Return [x, y] of the center of cell containing provided text 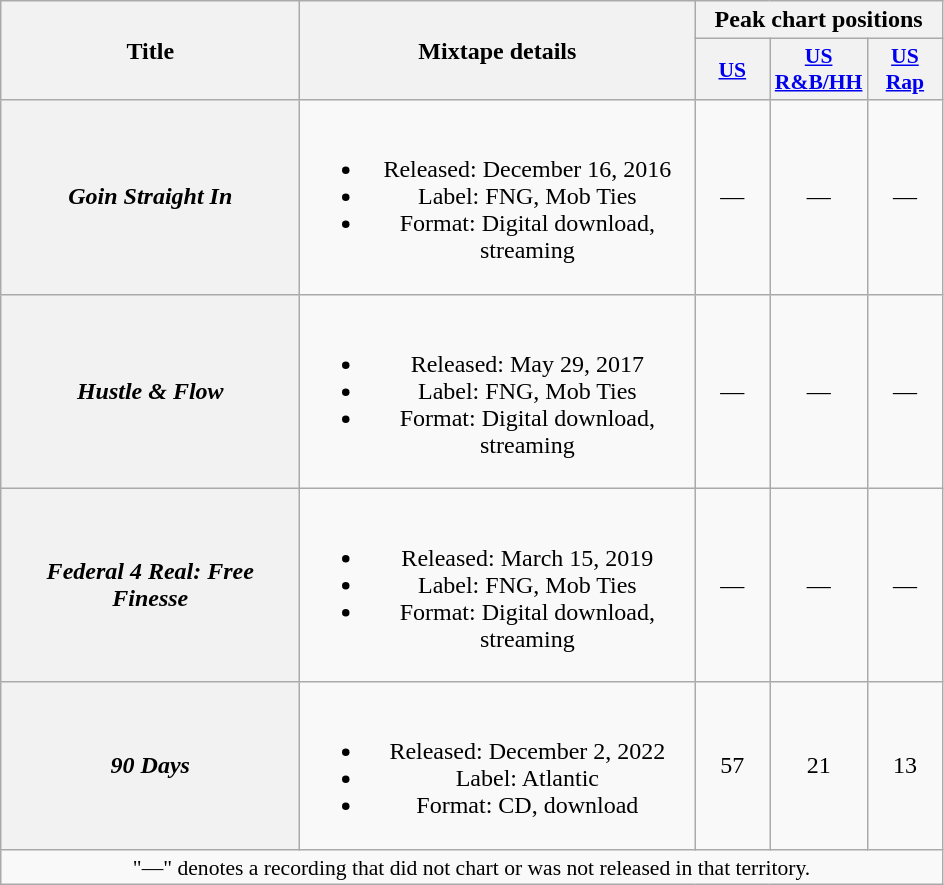
Goin Straight In [150, 197]
Peak chart positions [819, 20]
Hustle & Flow [150, 391]
13 [904, 766]
90 Days [150, 766]
US R&B/HH [819, 70]
Released: December 16, 2016Label: FNG, Mob TiesFormat: Digital download, streaming [498, 197]
Title [150, 50]
57 [732, 766]
Released: May 29, 2017Label: FNG, Mob TiesFormat: Digital download, streaming [498, 391]
Released: March 15, 2019Label: FNG, Mob TiesFormat: Digital download, streaming [498, 585]
"—" denotes a recording that did not chart or was not released in that territory. [472, 867]
US [732, 70]
Federal 4 Real: Free Finesse [150, 585]
US Rap [904, 70]
Mixtape details [498, 50]
21 [819, 766]
Released: December 2, 2022Label: AtlanticFormat: CD, download [498, 766]
